Pinpoint the cell where the given text exists, returning its [X, Y] midpoint coordinate. 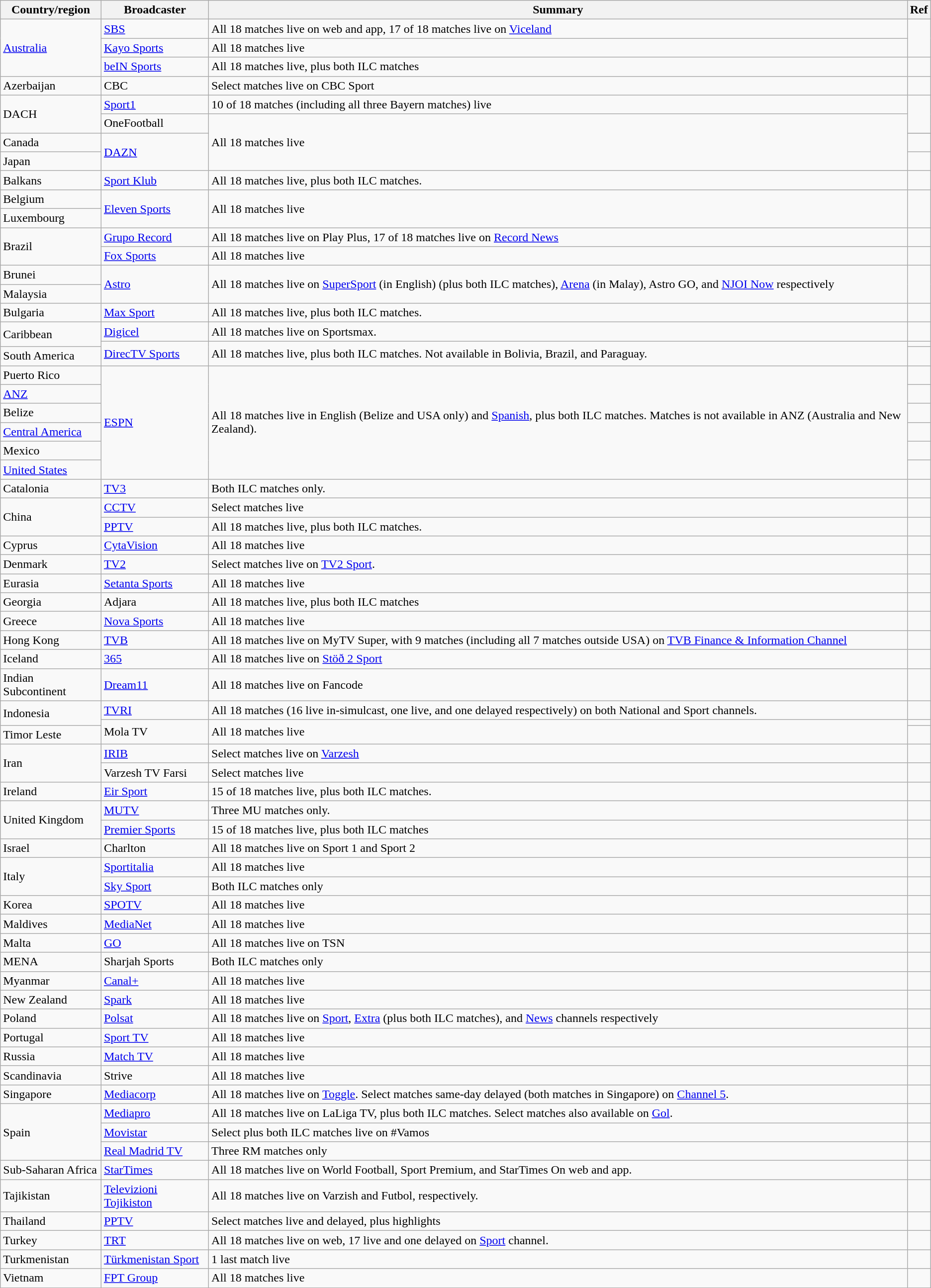
Mexico [51, 451]
DACH [51, 114]
Malta [51, 943]
Ref [919, 10]
Sky Sport [155, 886]
All 18 matches live on LaLiga TV, plus both ILC matches. Select matches also available on Gol. [558, 1113]
All 18 matches live on web and app, 17 of 18 matches live on Viceland [558, 29]
Spain [51, 1132]
beIN Sports [155, 67]
Scandinavia [51, 1075]
Mola TV [155, 732]
Indian Subcontinent [51, 684]
All 18 matches (16 live in-simulcast, one live, and one delayed respectively) on both National and Sport channels. [558, 710]
Brazil [51, 247]
Brunei [51, 275]
Fox Sports [155, 256]
Denmark [51, 564]
New Zealand [51, 1000]
All 18 matches live on Sport 1 and Sport 2 [558, 848]
Sport TV [155, 1037]
Türkmenistan Sport [155, 1259]
TRT [155, 1240]
Balkans [51, 180]
Maldives [51, 924]
Kayo Sports [155, 48]
Eurasia [51, 583]
Both ILC matches only. [558, 488]
China [51, 517]
Indonesia [51, 713]
Select matches live on Varzesh [558, 753]
Movistar [155, 1132]
MENA [51, 962]
Portugal [51, 1037]
Australia [51, 48]
Real Madrid TV [155, 1151]
United Kingdom [51, 820]
All 18 matches live on TSN [558, 943]
GO [155, 943]
TV3 [155, 488]
Hong Kong [51, 640]
Turkmenistan [51, 1259]
Mediacorp [155, 1094]
South America [51, 356]
Strive [155, 1075]
ANZ [51, 394]
Malaysia [51, 294]
Luxembourg [51, 218]
Sharjah Sports [155, 962]
Polsat [155, 1018]
Vietnam [51, 1278]
All 18 matches live in English (Belize and USA only) and Spanish, plus both ILC matches. Matches is not available in ANZ (Australia and New Zealand). [558, 422]
Caribbean [51, 334]
All 18 matches live on Sport, Extra (plus both ILC matches), and News channels respectively [558, 1018]
SPOTV [155, 905]
Grupo Record [155, 237]
Timor Leste [51, 735]
Adjara [155, 602]
Varzesh TV Farsi [155, 772]
Canal+ [155, 981]
Greece [51, 621]
DAZN [155, 152]
Korea [51, 905]
Eleven Sports [155, 208]
Israel [51, 848]
Iceland [51, 659]
Select plus both ILC matches live on #Vamos [558, 1132]
Charlton [155, 848]
Broadcaster [155, 10]
Premier Sports [155, 829]
Belize [51, 413]
CBC [155, 86]
Italy [51, 877]
Ireland [51, 791]
TV2 [155, 564]
15 of 18 matches live, plus both ILC matches [558, 829]
TVB [155, 640]
Select matches live and delayed, plus highlights [558, 1221]
All 18 matches live on Toggle. Select matches same-day delayed (both matches in Singapore) on Channel 5. [558, 1094]
Cyprus [51, 546]
Country/region [51, 10]
OneFootball [155, 123]
Televizioni Tojikiston [155, 1196]
Select matches live on CBC Sport [558, 86]
MediaNet [155, 924]
Summary [558, 10]
Dream11 [155, 684]
All 18 matches live on Stöð 2 Sport [558, 659]
SBS [155, 29]
FPT Group [155, 1278]
StarTimes [155, 1170]
Turkey [51, 1240]
All 18 matches live on MyTV Super, with 9 matches (including all 7 matches outside USA) on TVB Finance & Information Channel [558, 640]
Russia [51, 1056]
1 last match live [558, 1259]
All 18 matches live on Fancode [558, 684]
ESPN [155, 422]
Setanta Sports [155, 583]
MUTV [155, 810]
Poland [51, 1018]
All 18 matches live on Play Plus, 17 of 18 matches live on Record News [558, 237]
Spark [155, 1000]
All 18 matches live on World Football, Sport Premium, and StarTimes On web and app. [558, 1170]
All 18 matches live on SuperSport (in English) (plus both ILC matches), Arena (in Malay), Astro GO, and NJOI Now respectively [558, 284]
Japan [51, 161]
Georgia [51, 602]
Nova Sports [155, 621]
Astro [155, 284]
15 of 18 matches live, plus both ILC matches. [558, 791]
Singapore [51, 1094]
Belgium [51, 199]
Digicel [155, 332]
Eir Sport [155, 791]
Canada [51, 142]
Match TV [155, 1056]
Catalonia [51, 488]
CCTV [155, 507]
Mediapro [155, 1113]
Azerbaijan [51, 86]
All 18 matches live, plus both ILC matches. Not available in Bolivia, Brazil, and Paraguay. [558, 353]
Bulgaria [51, 313]
Three RM matches only [558, 1151]
Central America [51, 432]
All 18 matches live on web, 17 live and one delayed on Sport channel. [558, 1240]
All 18 matches live on Varzish and Futbol, respectively. [558, 1196]
Three MU matches only. [558, 810]
Iran [51, 763]
Sub-Saharan Africa [51, 1170]
Select matches live on TV2 Sport. [558, 564]
Sport1 [155, 104]
All 18 matches live on Sportsmax. [558, 332]
Tajikistan [51, 1196]
United States [51, 469]
Sportitalia [155, 867]
Thailand [51, 1221]
Sport Klub [155, 180]
Max Sport [155, 313]
IRIB [155, 753]
DirecTV Sports [155, 353]
CytaVision [155, 546]
Myanmar [51, 981]
10 of 18 matches (including all three Bayern matches) live [558, 104]
365 [155, 659]
Puerto Rico [51, 375]
TVRI [155, 710]
